Pinpoint the cell where the given text exists, returning its [x, y] midpoint coordinate. 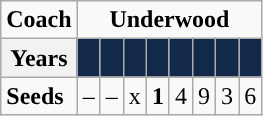
x [134, 96]
Coach [39, 20]
Seeds [39, 96]
6 [250, 96]
1 [158, 96]
Years [39, 58]
4 [180, 96]
9 [204, 96]
3 [228, 96]
Underwood [169, 20]
